Output the [x, y] coordinate of the center of the cell containing the given text.  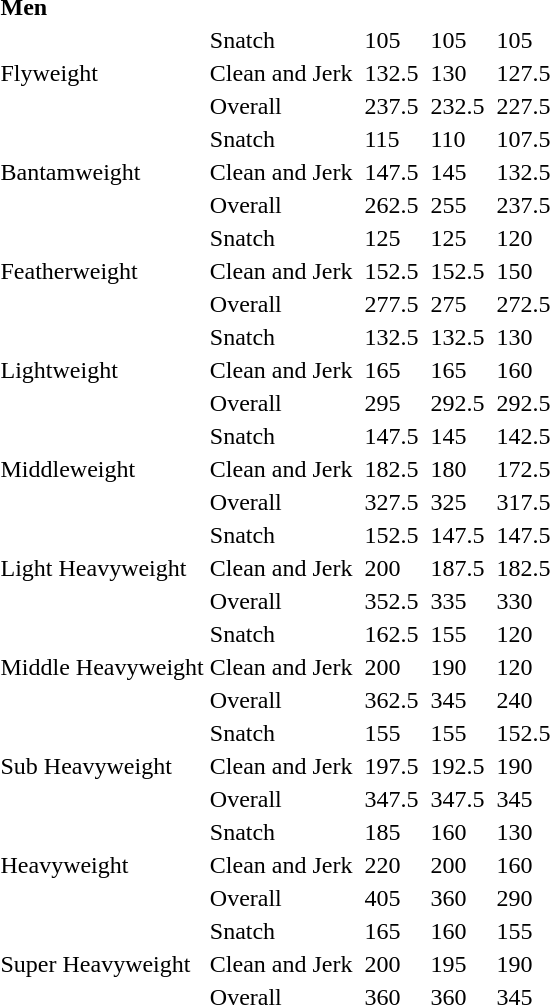
255 [458, 205]
325 [458, 502]
360 [458, 898]
110 [458, 139]
185 [392, 832]
292.5 [458, 403]
192.5 [458, 766]
335 [458, 601]
275 [458, 304]
352.5 [392, 601]
130 [458, 73]
237.5 [392, 106]
277.5 [392, 304]
180 [458, 469]
232.5 [458, 106]
220 [392, 865]
327.5 [392, 502]
345 [458, 700]
362.5 [392, 700]
190 [458, 667]
405 [392, 898]
195 [458, 964]
182.5 [392, 469]
197.5 [392, 766]
187.5 [458, 568]
262.5 [392, 205]
295 [392, 403]
162.5 [392, 634]
115 [392, 139]
